Determine the (X, Y) coordinate at the center of the cell enclosing the given text.  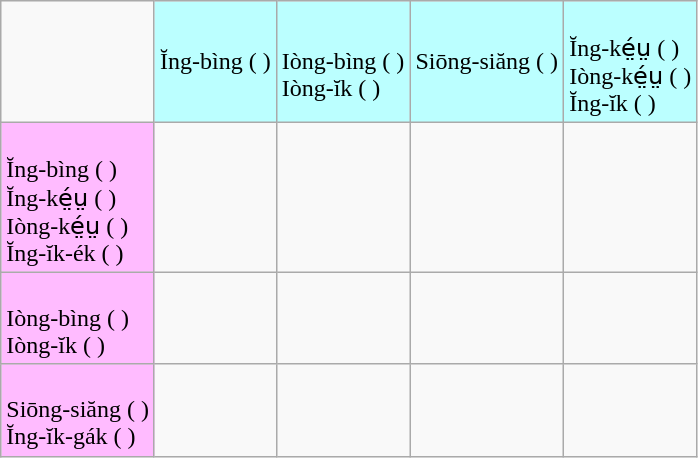
Siōng-siăng ( ) (487, 62)
Ĭng-bìng ( ) (215, 62)
Siōng-siăng ( ) Ĭng-ĭk-gák ( ) (78, 410)
Ĭng-bìng ( ) Ĭng-ké̤ṳ ( ) Iòng-ké̤ṳ ( ) Ĭng-ĭk-ék ( ) (78, 198)
Ĭng-ké̤ṳ ( ) Iòng-ké̤ṳ ( ) Ĭng-ĭk ( ) (630, 62)
